Detect which cell encompasses the target text, then output its (x, y) center coordinate. 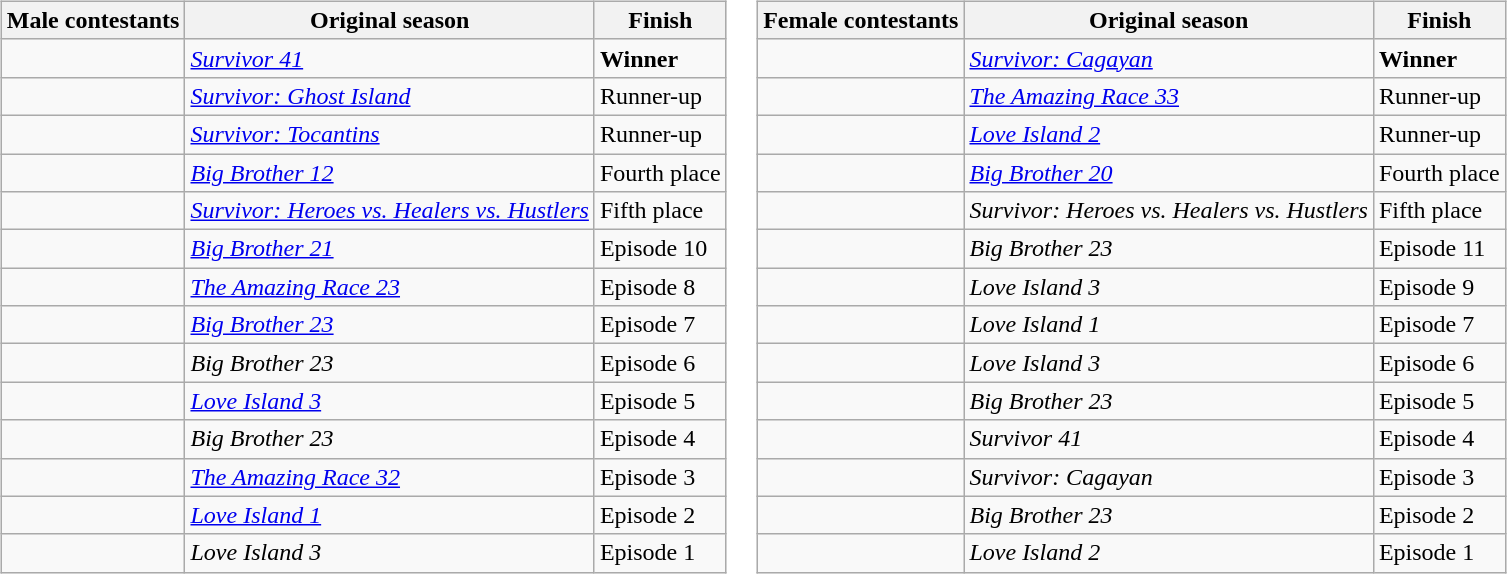
The Amazing Race 33 (1168, 96)
Big Brother 20 (1168, 173)
Episode 8 (660, 287)
Episode 11 (1439, 249)
Male contestants (93, 20)
The Amazing Race 23 (390, 287)
Big Brother 12 (390, 173)
Episode 10 (660, 249)
Episode 9 (1439, 287)
The Amazing Race 32 (390, 477)
Survivor: Ghost Island (390, 96)
Big Brother 21 (390, 249)
Female contestants (861, 20)
Survivor: Tocantins (390, 134)
